Return [x, y] of the center of cell containing provided text 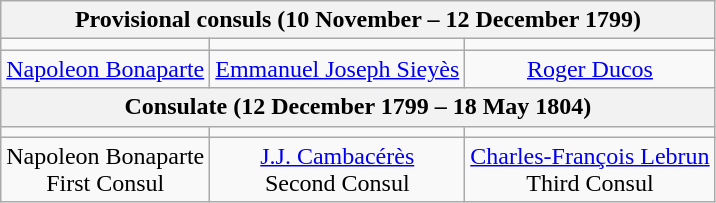
J.J. CambacérèsSecond Consul [338, 170]
Consulate (12 December 1799 – 18 May 1804) [358, 107]
Napoleon Bonaparte [106, 69]
Napoleon BonaparteFirst Consul [106, 170]
Charles-François LebrunThird Consul [590, 170]
Emmanuel Joseph Sieyès [338, 69]
Provisional consuls (10 November – 12 December 1799) [358, 20]
Roger Ducos [590, 69]
